Search for the cell housing the specified text and yield its (X, Y) center coordinate. 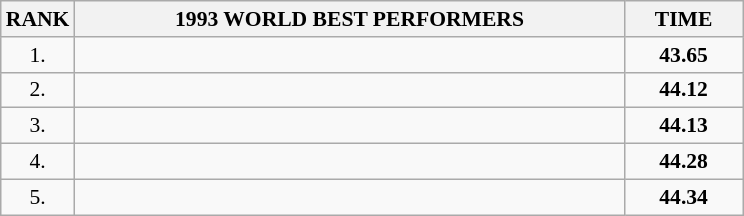
44.34 (684, 197)
44.12 (684, 90)
2. (38, 90)
1. (38, 55)
4. (38, 162)
1993 WORLD BEST PERFORMERS (349, 19)
3. (38, 126)
44.13 (684, 126)
TIME (684, 19)
5. (38, 197)
RANK (38, 19)
43.65 (684, 55)
44.28 (684, 162)
